Identify which cell holds the provided text, then report its [X, Y] central coordinate. 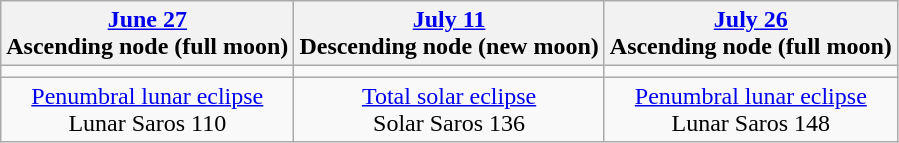
Penumbral lunar eclipseLunar Saros 148 [750, 110]
June 27Ascending node (full moon) [148, 34]
July 26Ascending node (full moon) [750, 34]
Total solar eclipseSolar Saros 136 [449, 110]
Penumbral lunar eclipseLunar Saros 110 [148, 110]
July 11Descending node (new moon) [449, 34]
